Extract the [x, y] coordinate from the center of the cell holding the provided text.  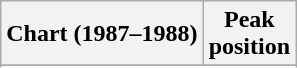
Peakposition [249, 34]
Chart (1987–1988) [102, 34]
